Capture the cell that displays the provided text and extract its [X, Y] central coordinate. 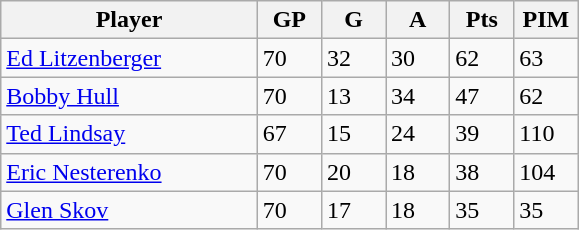
Pts [482, 20]
38 [482, 172]
104 [546, 172]
110 [546, 134]
63 [546, 58]
Bobby Hull [130, 96]
Eric Nesterenko [130, 172]
39 [482, 134]
47 [482, 96]
Ted Lindsay [130, 134]
GP [289, 20]
34 [418, 96]
13 [353, 96]
Glen Skov [130, 210]
24 [418, 134]
15 [353, 134]
67 [289, 134]
17 [353, 210]
20 [353, 172]
30 [418, 58]
Ed Litzenberger [130, 58]
Player [130, 20]
PIM [546, 20]
32 [353, 58]
A [418, 20]
G [353, 20]
